Determine the (x, y) coordinate at the center of the cell enclosing the given text.  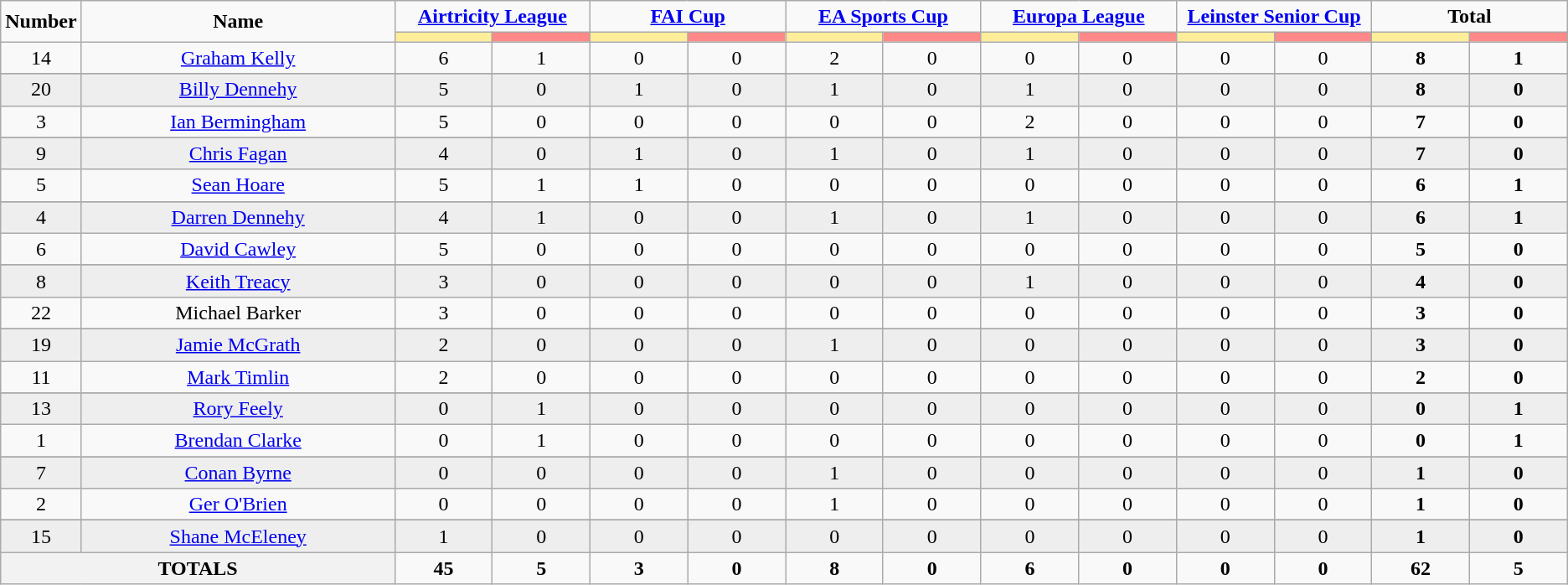
45 (444, 568)
Mark Timlin (238, 376)
Billy Dennehy (238, 90)
14 (41, 58)
62 (1421, 568)
20 (41, 90)
Total (1470, 17)
Ian Bermingham (238, 122)
David Cawley (238, 249)
Number (41, 22)
11 (41, 376)
TOTALS (198, 568)
Graham Kelly (238, 58)
Darren Dennehy (238, 217)
15 (41, 536)
Jamie McGrath (238, 344)
Conan Byrne (238, 473)
Rory Feely (238, 409)
Chris Fagan (238, 153)
19 (41, 344)
9 (41, 153)
Michael Barker (238, 313)
13 (41, 409)
Europa League (1079, 17)
Ger O'Brien (238, 505)
Leinster Senior Cup (1273, 17)
Shane McEleney (238, 536)
Name (238, 22)
Airtricity League (493, 17)
Keith Treacy (238, 281)
Sean Hoare (238, 185)
FAI Cup (689, 17)
EA Sports Cup (883, 17)
Brendan Clarke (238, 441)
22 (41, 313)
